Determine the (x, y) coordinate at the center of the cell enclosing the given text.  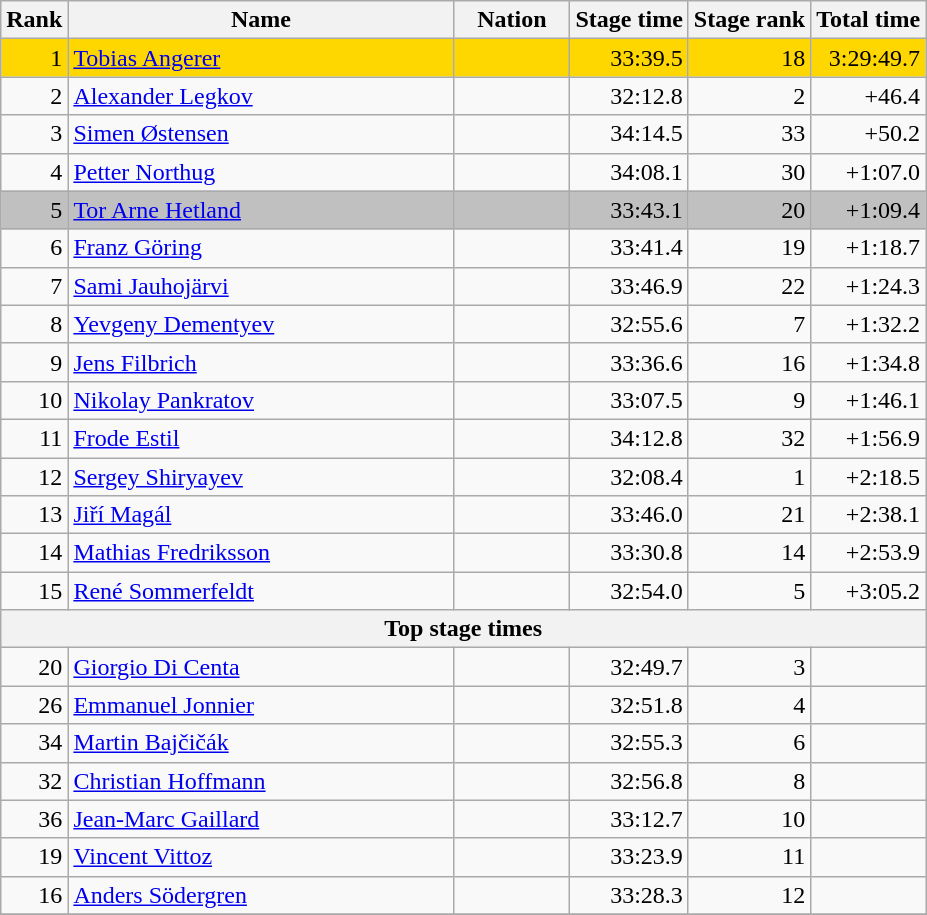
33:12.7 (629, 819)
33:46.9 (629, 286)
34:12.8 (629, 438)
21 (749, 515)
+3:05.2 (868, 591)
Tobias Angerer (261, 58)
34:08.1 (629, 172)
Jean-Marc Gaillard (261, 819)
Giorgio Di Centa (261, 667)
Petter Northug (261, 172)
33:23.9 (629, 857)
Name (261, 20)
Stage time (629, 20)
+46.4 (868, 96)
33:28.3 (629, 895)
33:07.5 (629, 400)
+50.2 (868, 134)
Alexander Legkov (261, 96)
Tor Arne Hetland (261, 210)
32:51.8 (629, 705)
+1:24.3 (868, 286)
+1:34.8 (868, 362)
32:49.7 (629, 667)
Frode Estil (261, 438)
Rank (34, 20)
+1:09.4 (868, 210)
Jiří Magál (261, 515)
34 (34, 743)
Sami Jauhojärvi (261, 286)
+1:07.0 (868, 172)
32:12.8 (629, 96)
Total time (868, 20)
32:08.4 (629, 477)
René Sommerfeldt (261, 591)
+1:18.7 (868, 248)
Nikolay Pankratov (261, 400)
Mathias Fredriksson (261, 553)
32:54.0 (629, 591)
+2:38.1 (868, 515)
+1:32.2 (868, 324)
Nation (512, 20)
33:39.5 (629, 58)
Jens Filbrich (261, 362)
Sergey Shiryayev (261, 477)
18 (749, 58)
36 (34, 819)
33 (749, 134)
+1:56.9 (868, 438)
Top stage times (464, 629)
Franz Göring (261, 248)
+1:46.1 (868, 400)
22 (749, 286)
Martin Bajčičák (261, 743)
34:14.5 (629, 134)
15 (34, 591)
33:46.0 (629, 515)
33:30.8 (629, 553)
30 (749, 172)
Christian Hoffmann (261, 781)
32:55.3 (629, 743)
32:56.8 (629, 781)
33:41.4 (629, 248)
33:43.1 (629, 210)
+2:53.9 (868, 553)
Vincent Vittoz (261, 857)
26 (34, 705)
Simen Østensen (261, 134)
33:36.6 (629, 362)
Yevgeny Dementyev (261, 324)
3:29:49.7 (868, 58)
+2:18.5 (868, 477)
Stage rank (749, 20)
13 (34, 515)
32:55.6 (629, 324)
Emmanuel Jonnier (261, 705)
Anders Södergren (261, 895)
